From the cell containing the given text, extract its center point as (X, Y) coordinate. 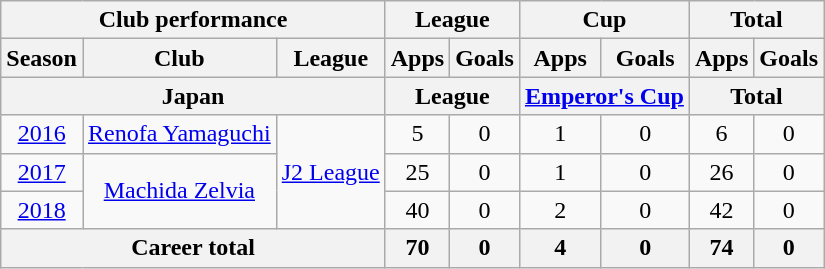
2017 (42, 172)
Club (179, 58)
Emperor's Cup (604, 96)
Cup (604, 20)
74 (721, 248)
Season (42, 58)
40 (417, 210)
2016 (42, 134)
25 (417, 172)
2018 (42, 210)
4 (560, 248)
Renofa Yamaguchi (179, 134)
Machida Zelvia (179, 191)
6 (721, 134)
70 (417, 248)
Club performance (193, 20)
2 (560, 210)
Career total (193, 248)
42 (721, 210)
26 (721, 172)
J2 League (330, 172)
5 (417, 134)
Japan (193, 96)
